Capture the cell that displays the provided text and extract its (X, Y) central coordinate. 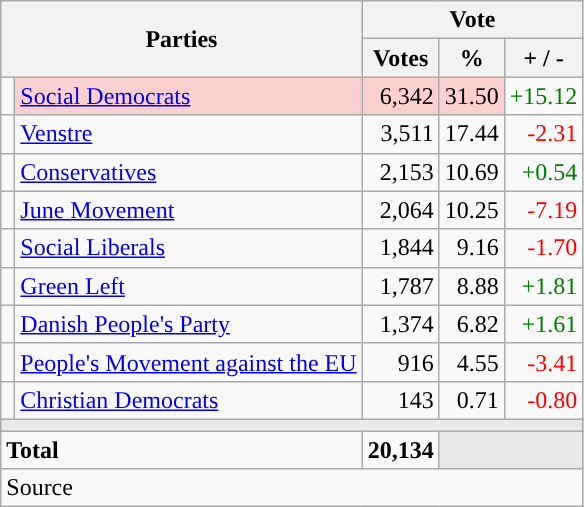
Christian Democrats (188, 400)
8.88 (472, 286)
+ / - (544, 58)
10.69 (472, 172)
+15.12 (544, 96)
1,844 (400, 248)
Vote (472, 20)
+1.61 (544, 324)
-3.41 (544, 362)
0.71 (472, 400)
17.44 (472, 134)
3,511 (400, 134)
Danish People's Party (188, 324)
Parties (182, 39)
20,134 (400, 449)
6.82 (472, 324)
June Movement (188, 210)
-7.19 (544, 210)
2,064 (400, 210)
People's Movement against the EU (188, 362)
-1.70 (544, 248)
Social Liberals (188, 248)
% (472, 58)
2,153 (400, 172)
1,374 (400, 324)
-2.31 (544, 134)
+1.81 (544, 286)
-0.80 (544, 400)
143 (400, 400)
Total (182, 449)
Venstre (188, 134)
10.25 (472, 210)
1,787 (400, 286)
9.16 (472, 248)
31.50 (472, 96)
Conservatives (188, 172)
Social Democrats (188, 96)
4.55 (472, 362)
Source (292, 488)
Green Left (188, 286)
916 (400, 362)
Votes (400, 58)
+0.54 (544, 172)
6,342 (400, 96)
